Identify which cell holds the provided text, then report its [X, Y] central coordinate. 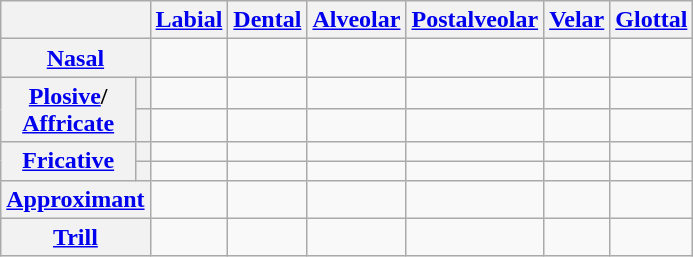
Alveolar [356, 20]
Dental [268, 20]
Trill [76, 237]
Labial [189, 20]
Glottal [652, 20]
Velar [577, 20]
Postalveolar [475, 20]
Plosive/Affricate [68, 110]
Nasal [76, 58]
Fricative [68, 161]
Approximant [76, 199]
